For the text-containing cell, return its midpoint in [x, y] coordinate format. 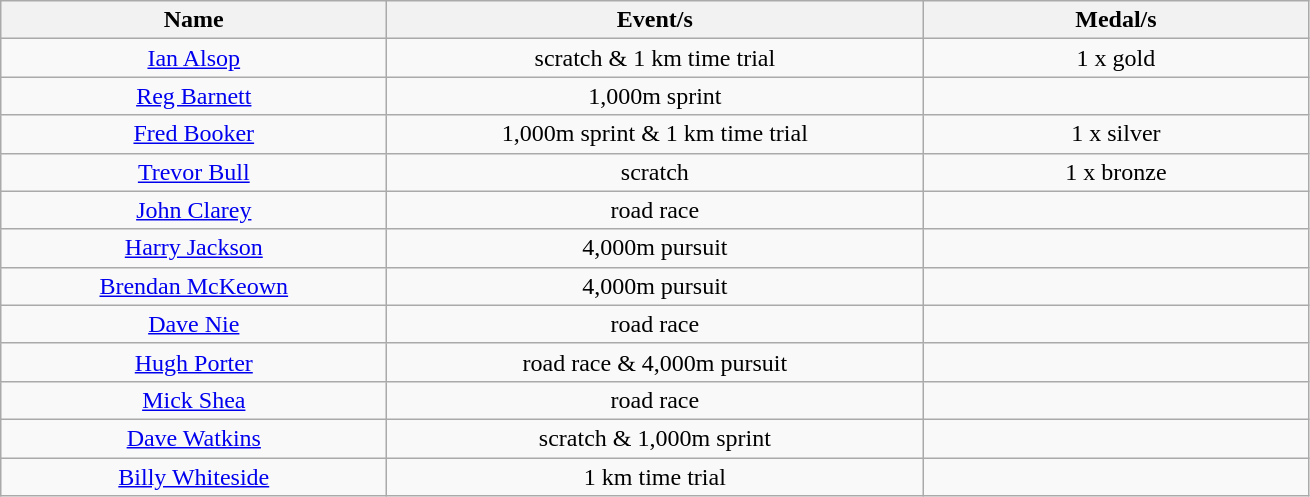
scratch [655, 172]
1 x silver [1116, 134]
1,000m sprint [655, 96]
Fred Booker [194, 134]
1 x bronze [1116, 172]
road race & 4,000m pursuit [655, 362]
Dave Nie [194, 324]
scratch & 1,000m sprint [655, 438]
Dave Watkins [194, 438]
Medal/s [1116, 20]
1 x gold [1116, 58]
1,000m sprint & 1 km time trial [655, 134]
Brendan McKeown [194, 286]
Trevor Bull [194, 172]
Event/s [655, 20]
Harry Jackson [194, 248]
John Clarey [194, 210]
Reg Barnett [194, 96]
Mick Shea [194, 400]
Billy Whiteside [194, 477]
Name [194, 20]
scratch & 1 km time trial [655, 58]
Hugh Porter [194, 362]
Ian Alsop [194, 58]
1 km time trial [655, 477]
